Identify which cell holds the provided text, then report its (x, y) central coordinate. 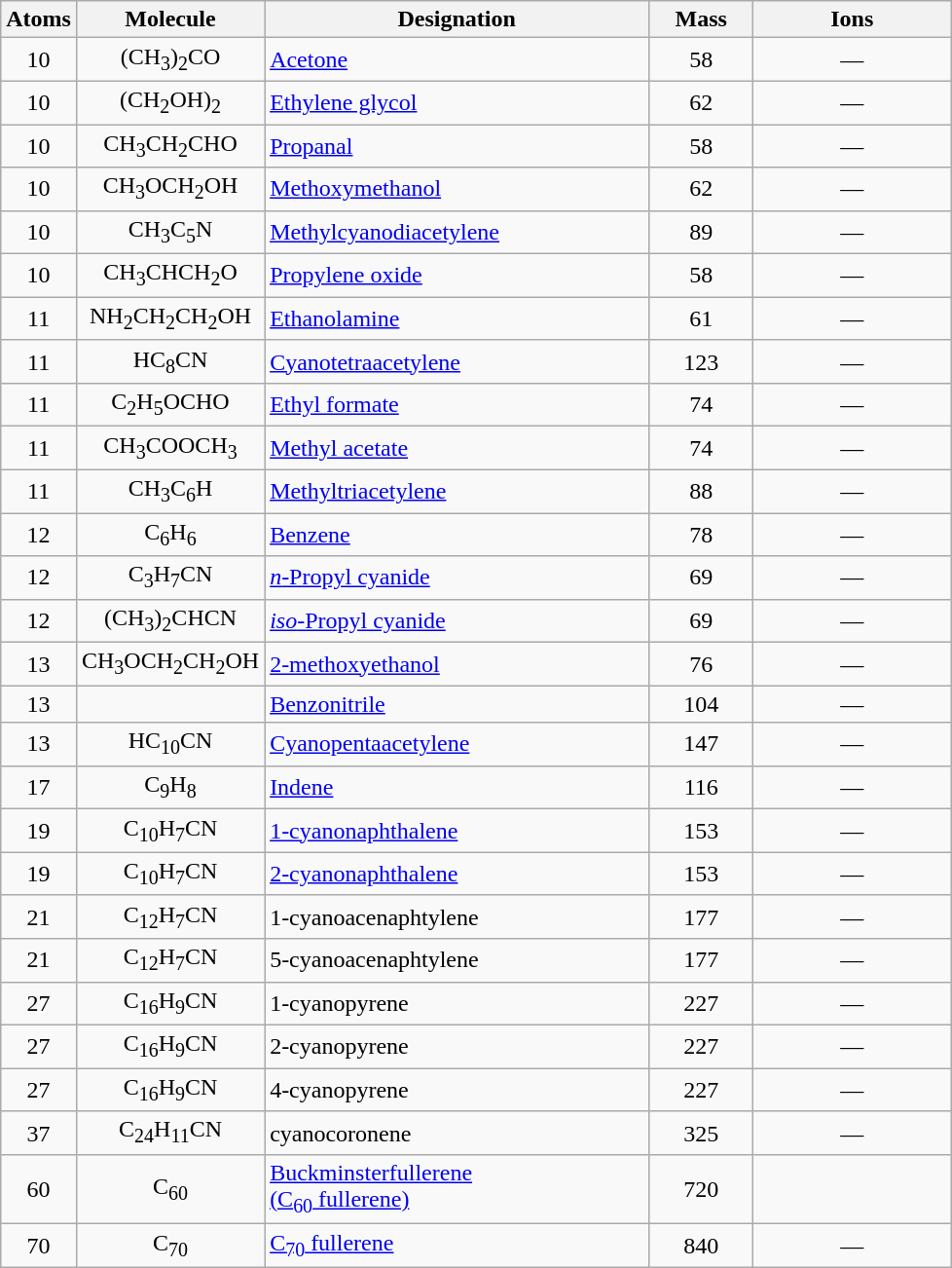
NH2CH2CH2OH (169, 318)
4-cyanopyrene (458, 1090)
Benzene (458, 535)
Buckminsterfullerene(C60 fullerene) (458, 1188)
CH3CH2CHO (169, 146)
70 (39, 1246)
(CH3)2CHCN (169, 620)
1-cyanopyrene (458, 1003)
Ethyl formate (458, 405)
325 (701, 1133)
Cyanopentaacetylene (458, 744)
cyanocoronene (458, 1133)
2-cyanonaphthalene (458, 874)
Methyl acetate (458, 448)
60 (39, 1188)
CH3COOCH3 (169, 448)
720 (701, 1188)
HC8CN (169, 361)
104 (701, 704)
5-cyanoacenaphtylene (458, 960)
C60 (169, 1188)
C6H6 (169, 535)
(CH2OH)2 (169, 102)
CH3C6H (169, 491)
Atoms (39, 19)
116 (701, 787)
37 (39, 1133)
C70 fullerene (458, 1246)
Propanal (458, 146)
Propylene oxide (458, 276)
Ethanolamine (458, 318)
89 (701, 232)
Benzonitrile (458, 704)
C9H8 (169, 787)
Cyanotetraacetylene (458, 361)
Ions (853, 19)
Methoxymethanol (458, 189)
Methyltriacetylene (458, 491)
CH3OCH2OH (169, 189)
61 (701, 318)
123 (701, 361)
88 (701, 491)
C3H7CN (169, 578)
Acetone (458, 59)
C24H11CN (169, 1133)
CH3C5N (169, 232)
1-cyanonaphthalene (458, 831)
C2H5OCHO (169, 405)
n-Propyl cyanide (458, 578)
Ethylene glycol (458, 102)
17 (39, 787)
(CH3)2CO (169, 59)
147 (701, 744)
CH3OCH2CH2OH (169, 664)
840 (701, 1246)
76 (701, 664)
Mass (701, 19)
2-methoxyethanol (458, 664)
78 (701, 535)
Molecule (169, 19)
1-cyanoacenaphtylene (458, 916)
Methylcyanodiacetylene (458, 232)
Indene (458, 787)
iso-Propyl cyanide (458, 620)
C70 (169, 1246)
CH3CHCH2O (169, 276)
HC10CN (169, 744)
Designation (458, 19)
2-cyanopyrene (458, 1046)
